Return (X, Y) of the center of cell containing provided text 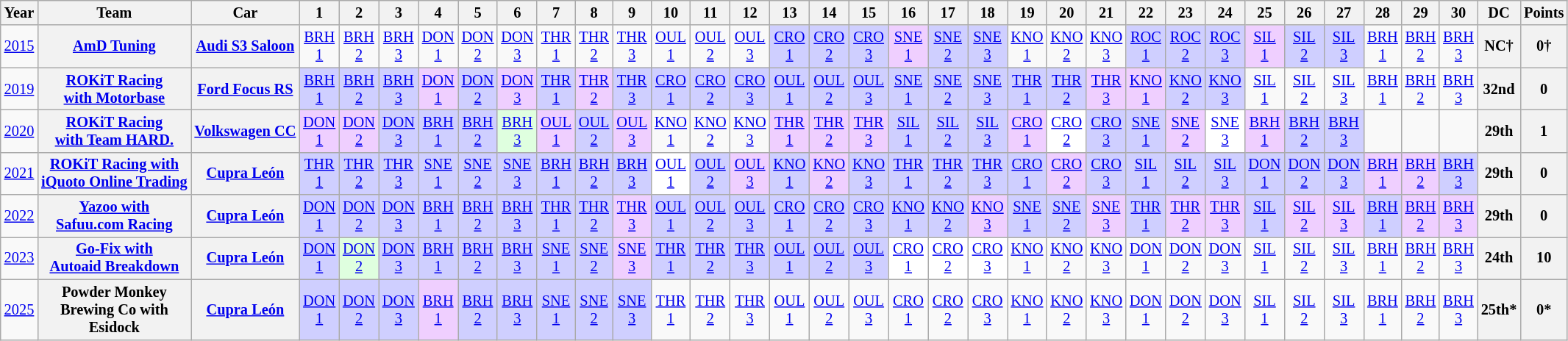
24th (1499, 258)
ROC2 (1186, 46)
11 (710, 12)
26 (1304, 12)
32nd (1499, 89)
2015 (19, 46)
30 (1458, 12)
29 (1421, 12)
25th* (1499, 309)
24 (1225, 12)
8 (594, 12)
7 (556, 12)
4 (438, 12)
13 (790, 12)
ROKiT Racing withiQuoto Online Trading (114, 173)
15 (869, 12)
27 (1344, 12)
28 (1383, 12)
17 (948, 12)
Volkswagen CC (246, 131)
22 (1146, 12)
2021 (19, 173)
ROC3 (1225, 46)
ROC1 (1146, 46)
19 (1027, 12)
Car (246, 12)
14 (829, 12)
Go-Fix withAutoaid Breakdown (114, 258)
2020 (19, 131)
5 (478, 12)
Team (114, 12)
NC† (1499, 46)
2 (359, 12)
21 (1106, 12)
16 (908, 12)
DC (1499, 12)
2023 (19, 258)
Audi S3 Saloon (246, 46)
20 (1066, 12)
18 (988, 12)
ROKiT Racingwith Motorbase (114, 89)
2025 (19, 309)
Powder Monkey Brewing Co with Esidock (114, 309)
25 (1265, 12)
0† (1544, 46)
0* (1544, 309)
Points (1544, 12)
Yazoo withSafuu.com Racing (114, 216)
12 (750, 12)
ROKiT Racingwith Team HARD. (114, 131)
Ford Focus RS (246, 89)
Year (19, 12)
2019 (19, 89)
9 (632, 12)
AmD Tuning (114, 46)
3 (399, 12)
23 (1186, 12)
2022 (19, 216)
6 (517, 12)
